Determine the (x, y) coordinate at the center of the cell enclosing the given text.  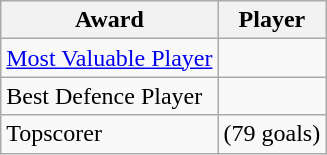
Most Valuable Player (110, 58)
Player (272, 20)
Award (110, 20)
(79 goals) (272, 134)
Best Defence Player (110, 96)
Topscorer (110, 134)
